Find where the given text appears and provide that cell's center as [X, Y] coordinate. 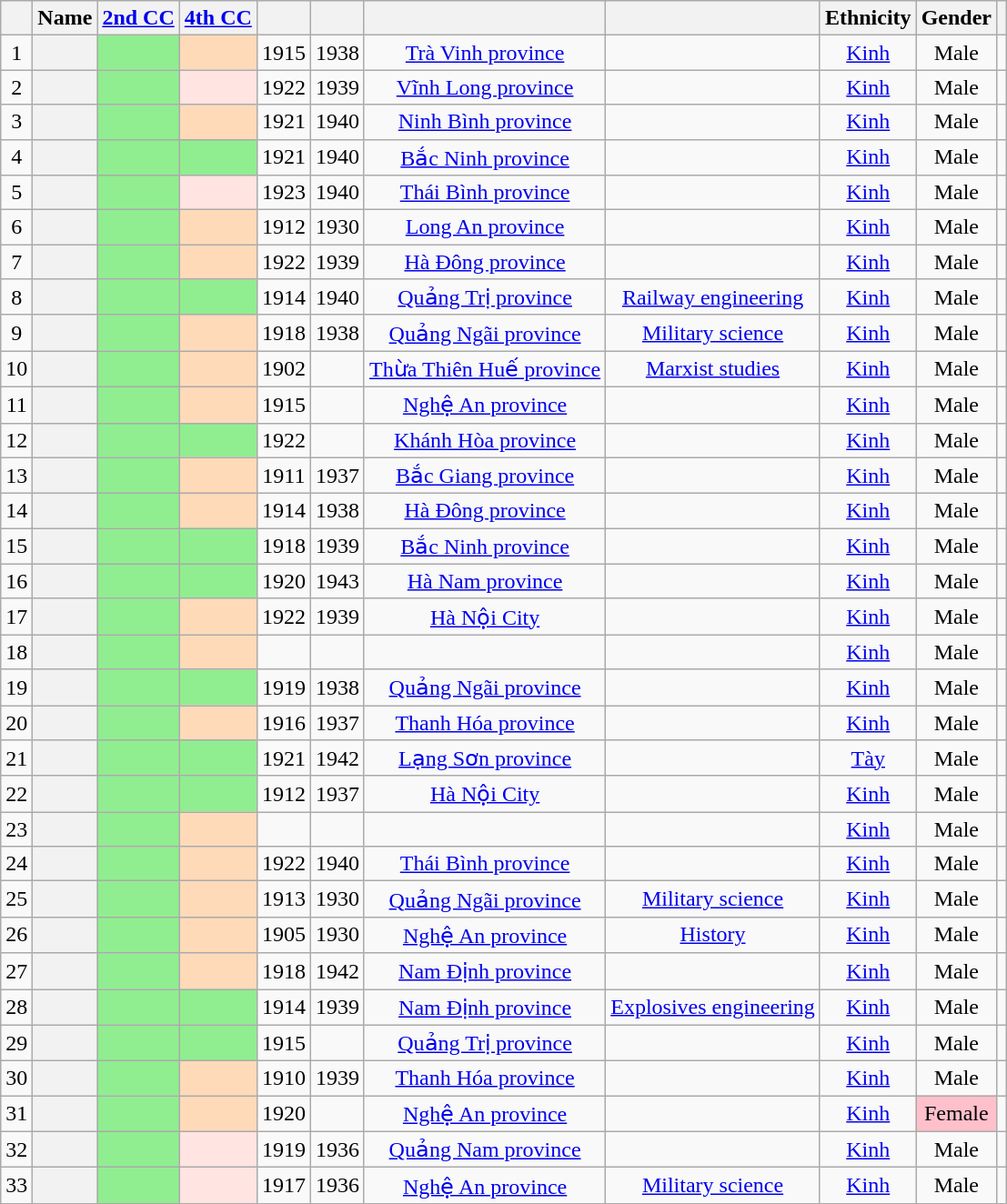
Bắc Giang province [484, 476]
7 [16, 262]
3 [16, 122]
2 [16, 87]
33 [16, 1186]
12 [16, 440]
1943 [337, 581]
Gender [956, 18]
4 [16, 157]
24 [16, 864]
Long An province [484, 227]
1923 [284, 193]
23 [16, 829]
9 [16, 333]
6 [16, 227]
Ethnicity [868, 18]
13 [16, 476]
18 [16, 652]
1911 [284, 476]
Tày [868, 758]
32 [16, 1149]
31 [16, 1114]
21 [16, 758]
27 [16, 971]
14 [16, 511]
20 [16, 723]
29 [16, 1043]
1905 [284, 935]
Ninh Bình province [484, 122]
History [713, 935]
1910 [284, 1079]
4th CC [218, 18]
1916 [284, 723]
25 [16, 899]
22 [16, 794]
30 [16, 1079]
Trà Vinh province [484, 53]
26 [16, 935]
19 [16, 687]
16 [16, 581]
Hà Nam province [484, 581]
Explosives engineering [713, 1008]
Railway engineering [713, 297]
17 [16, 617]
Quảng Nam province [484, 1149]
Khánh Hòa province [484, 440]
5 [16, 193]
Marxist studies [713, 369]
Thừa Thiên Huế province [484, 369]
1 [16, 53]
11 [16, 405]
2nd CC [138, 18]
1902 [284, 369]
15 [16, 547]
Vĩnh Long province [484, 87]
8 [16, 297]
28 [16, 1008]
Name [65, 18]
Female [956, 1114]
Lạng Sơn province [484, 758]
1917 [284, 1186]
1913 [284, 899]
10 [16, 369]
